Provide the [x, y] coordinate of the cell's center where the given text is located.  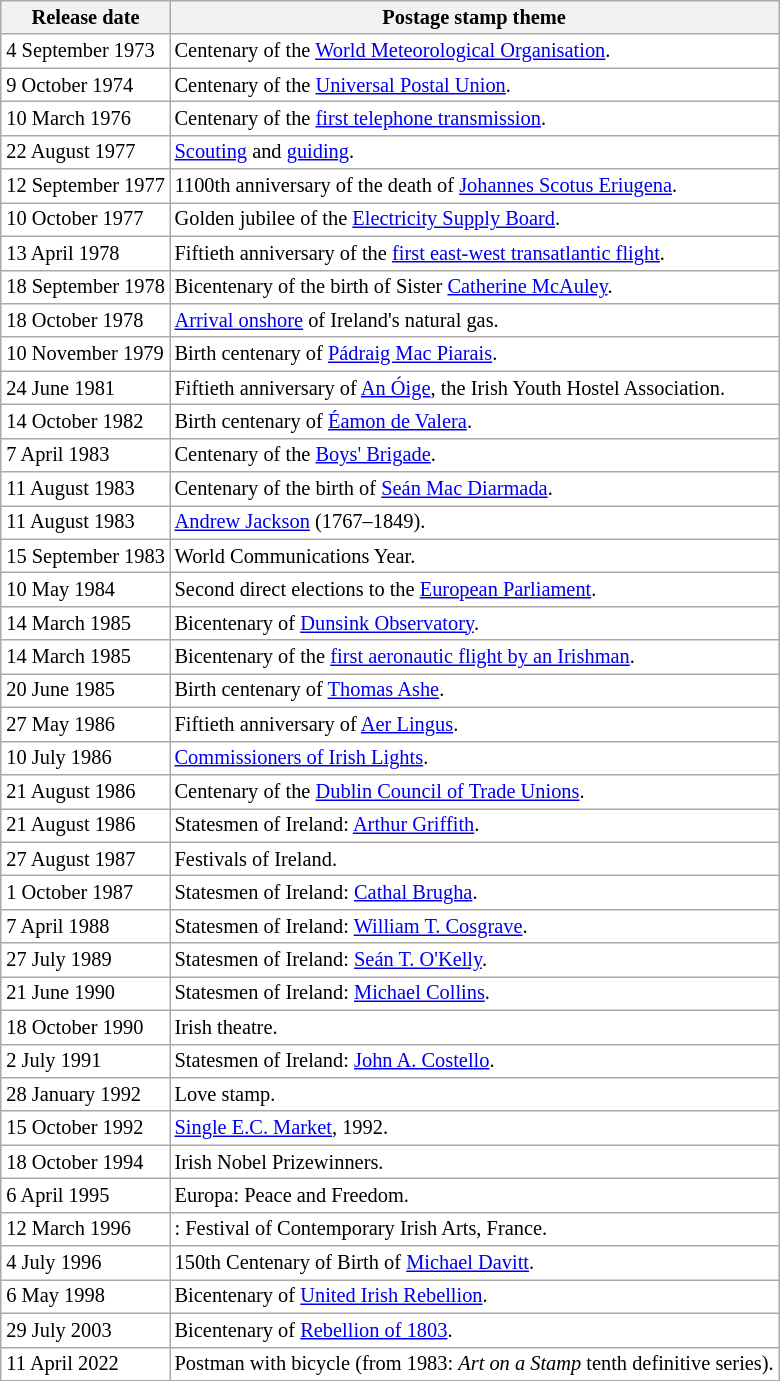
10 May 1984 [85, 589]
World Communications Year. [474, 556]
15 September 1983 [85, 556]
6 April 1995 [85, 1195]
Second direct elections to the European Parliament. [474, 589]
15 October 1992 [85, 1128]
Statesmen of Ireland: Arthur Griffith. [474, 825]
Statesmen of Ireland: John A. Costello. [474, 1061]
Bicentenary of Dunsink Observatory. [474, 623]
Statesmen of Ireland: William T. Cosgrave. [474, 926]
Centenary of the first telephone transmission. [474, 118]
27 May 1986 [85, 724]
14 October 1982 [85, 421]
: Festival of Contemporary Irish Arts, France. [474, 1229]
150th Centenary of Birth of Michael Davitt. [474, 1263]
9 October 1974 [85, 85]
1 October 1987 [85, 892]
Release date [85, 17]
Andrew Jackson (1767–1849). [474, 522]
18 October 1978 [85, 320]
10 March 1976 [85, 118]
Birth centenary of Pádraig Mac Piarais. [474, 354]
Commissioners of Irish Lights. [474, 758]
Statesmen of Ireland: Cathal Brugha. [474, 892]
Centenary of the Universal Postal Union. [474, 85]
7 April 1983 [85, 455]
22 August 1977 [85, 152]
Centenary of the Boys' Brigade. [474, 455]
27 July 1989 [85, 960]
Golden jubilee of the Electricity Supply Board. [474, 219]
Statesmen of Ireland: Michael Collins. [474, 993]
Scouting and guiding. [474, 152]
21 June 1990 [85, 993]
Birth centenary of Éamon de Valera. [474, 421]
29 July 2003 [85, 1330]
10 July 1986 [85, 758]
7 April 1988 [85, 926]
27 August 1987 [85, 859]
13 April 1978 [85, 253]
Europa: Peace and Freedom. [474, 1195]
Fiftieth anniversary of Aer Lingus. [474, 724]
Festivals of Ireland. [474, 859]
18 October 1990 [85, 1027]
10 November 1979 [85, 354]
18 October 1994 [85, 1162]
4 July 1996 [85, 1263]
Bicentenary of the first aeronautic flight by an Irishman. [474, 657]
Arrival onshore of Ireland's natural gas. [474, 320]
6 May 1998 [85, 1296]
2 July 1991 [85, 1061]
Fiftieth anniversary of the first east-west transatlantic flight. [474, 253]
12 March 1996 [85, 1229]
Centenary of the World Meteorological Organisation. [474, 51]
Postman with bicycle (from 1983: Art on a Stamp tenth definitive series). [474, 1364]
Irish Nobel Prizewinners. [474, 1162]
11 April 2022 [85, 1364]
20 June 1985 [85, 690]
12 September 1977 [85, 186]
Postage stamp theme [474, 17]
Centenary of the Dublin Council of Trade Unions. [474, 791]
Bicentenary of United Irish Rebellion. [474, 1296]
Bicentenary of the birth of Sister Catherine McAuley. [474, 287]
Irish theatre. [474, 1027]
4 September 1973 [85, 51]
24 June 1981 [85, 388]
Fiftieth anniversary of An Óige, the Irish Youth Hostel Association. [474, 388]
18 September 1978 [85, 287]
Love stamp. [474, 1094]
Birth centenary of Thomas Ashe. [474, 690]
28 January 1992 [85, 1094]
10 October 1977 [85, 219]
1100th anniversary of the death of Johannes Scotus Eriugena. [474, 186]
Statesmen of Ireland: Seán T. O'Kelly. [474, 960]
Centenary of the birth of Seán Mac Diarmada. [474, 489]
Single E.C. Market, 1992. [474, 1128]
Bicentenary of Rebellion of 1803. [474, 1330]
